Return the (X, Y) coordinate for the center point of the cell that contains the specified text.  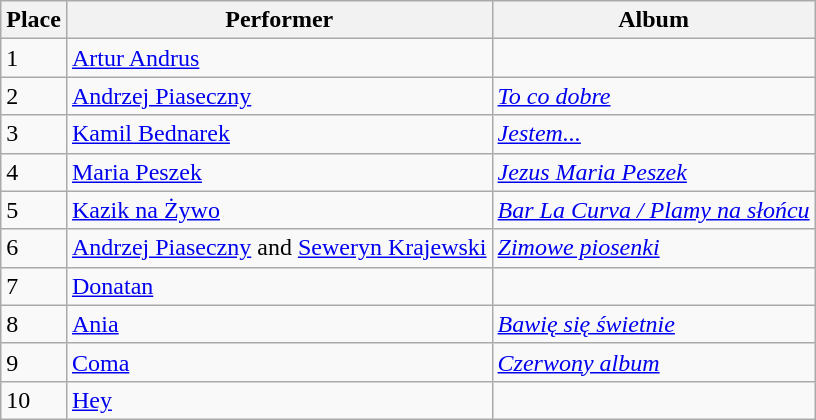
Artur Andrus (279, 58)
Kazik na Żywo (279, 210)
Jezus Maria Peszek (654, 172)
Zimowe piosenki (654, 248)
6 (34, 248)
Andrzej Piaseczny (279, 96)
2 (34, 96)
Hey (279, 400)
To co dobre (654, 96)
Ania (279, 324)
4 (34, 172)
Performer (279, 20)
Bar La Curva / Plamy na słońcu (654, 210)
Bawię się świetnie (654, 324)
7 (34, 286)
Donatan (279, 286)
9 (34, 362)
1 (34, 58)
5 (34, 210)
Coma (279, 362)
Czerwony album (654, 362)
3 (34, 134)
Album (654, 20)
Kamil Bednarek (279, 134)
Jestem... (654, 134)
Place (34, 20)
Andrzej Piaseczny and Seweryn Krajewski (279, 248)
Maria Peszek (279, 172)
8 (34, 324)
10 (34, 400)
